Return the [x, y] coordinate for the center point of the cell that contains the specified text.  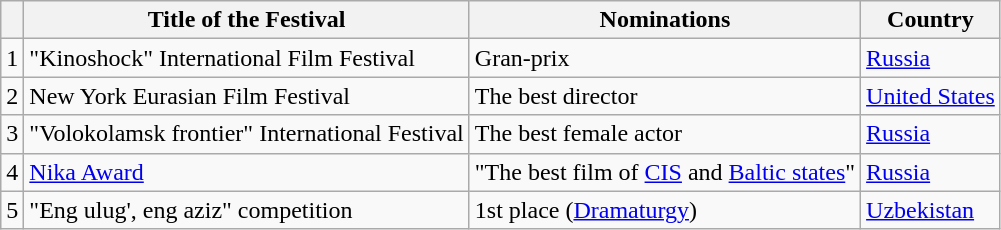
Nika Award [246, 172]
1 [12, 58]
2 [12, 96]
United States [931, 96]
Gran-prix [664, 58]
Nominations [664, 20]
The best director [664, 96]
Country [931, 20]
The best female actor [664, 134]
"Eng ulug', eng aziz" competition [246, 210]
3 [12, 134]
"Kinoshock" International Film Festival [246, 58]
Title of the Festival [246, 20]
5 [12, 210]
"The best film of CIS and Baltic states" [664, 172]
"Volokolamsk frontier" International Festival [246, 134]
New York Eurasian Film Festival [246, 96]
1st place (Dramaturgy) [664, 210]
4 [12, 172]
Uzbekistan [931, 210]
